Return the [X, Y] coordinate for the center point of the cell that contains the specified text.  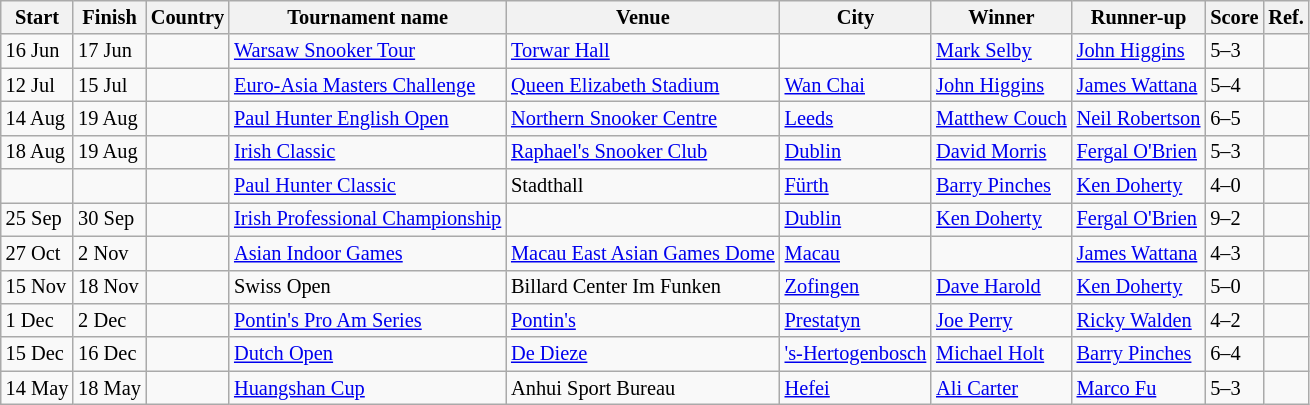
Queen Elizabeth Stadium [643, 85]
27 Oct [38, 253]
Hefei [856, 388]
14 Aug [38, 118]
Macau East Asian Games Dome [643, 253]
Score [1234, 17]
Stadthall [643, 186]
Country [188, 17]
Pontin's [643, 320]
17 Jun [110, 51]
Runner-up [1139, 17]
David Morris [1001, 152]
Macau [856, 253]
De Dieze [643, 354]
15 Dec [38, 354]
Finish [110, 17]
Tournament name [368, 17]
25 Sep [38, 219]
Asian Indoor Games [368, 253]
Warsaw Snooker Tour [368, 51]
5–0 [1234, 287]
Zofingen [856, 287]
Irish Classic [368, 152]
Fürth [856, 186]
30 Sep [110, 219]
Mark Selby [1001, 51]
12 Jul [38, 85]
Dave Harold [1001, 287]
14 May [38, 388]
Ref. [1286, 17]
City [856, 17]
16 Jun [38, 51]
Pontin's Pro Am Series [368, 320]
Michael Holt [1001, 354]
6–5 [1234, 118]
Irish Professional Championship [368, 219]
Billard Center Im Funken [643, 287]
Anhui Sport Bureau [643, 388]
4–3 [1234, 253]
Matthew Couch [1001, 118]
5–4 [1234, 85]
Ricky Walden [1139, 320]
Raphael's Snooker Club [643, 152]
Torwar Hall [643, 51]
Swiss Open [368, 287]
15 Jul [110, 85]
18 Nov [110, 287]
Marco Fu [1139, 388]
16 Dec [110, 354]
2 Nov [110, 253]
9–2 [1234, 219]
Paul Hunter Classic [368, 186]
15 Nov [38, 287]
18 Aug [38, 152]
Neil Robertson [1139, 118]
Prestatyn [856, 320]
Paul Hunter English Open [368, 118]
Euro-Asia Masters Challenge [368, 85]
Ali Carter [1001, 388]
1 Dec [38, 320]
18 May [110, 388]
4–0 [1234, 186]
2 Dec [110, 320]
Leeds [856, 118]
's-Hertogenbosch [856, 354]
6–4 [1234, 354]
4–2 [1234, 320]
Wan Chai [856, 85]
Start [38, 17]
Joe Perry [1001, 320]
Winner [1001, 17]
Northern Snooker Centre [643, 118]
Dutch Open [368, 354]
Huangshan Cup [368, 388]
Venue [643, 17]
